From the cell containing the given text, extract its center point as (X, Y) coordinate. 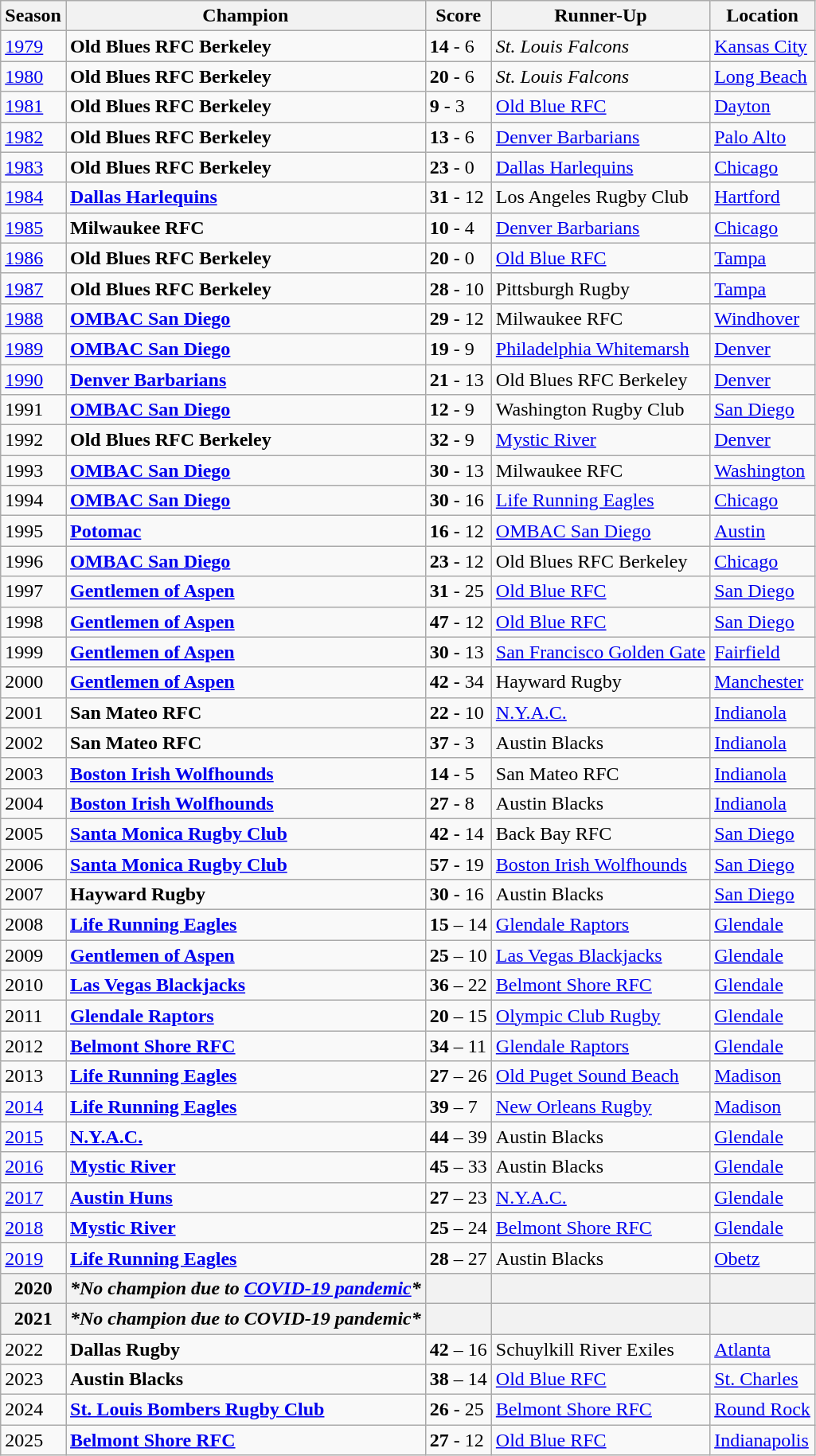
14 - 6 (459, 46)
44 – 39 (459, 1137)
1988 (33, 318)
2022 (33, 1349)
1995 (33, 531)
19 - 9 (459, 349)
15 – 14 (459, 925)
2020 (33, 1288)
37 - 3 (459, 743)
1991 (33, 410)
57 - 19 (459, 864)
47 - 12 (459, 622)
Manchester (763, 682)
14 - 5 (459, 773)
27 – 26 (459, 1076)
2017 (33, 1197)
25 – 10 (459, 955)
31 - 12 (459, 197)
9 - 3 (459, 107)
2019 (33, 1258)
Windhover (763, 318)
1981 (33, 107)
1990 (33, 380)
26 - 25 (459, 1410)
1985 (33, 228)
16 - 12 (459, 531)
23 - 12 (459, 561)
St. Charles (763, 1380)
2006 (33, 864)
2023 (33, 1380)
Round Rock (763, 1410)
Washington Rugby Club (600, 410)
2005 (33, 833)
1989 (33, 349)
2007 (33, 895)
2025 (33, 1440)
2002 (33, 743)
Hartford (763, 197)
38 – 14 (459, 1380)
28 - 10 (459, 288)
San Francisco Golden Gate (600, 652)
Score (459, 16)
2021 (33, 1318)
45 – 33 (459, 1167)
27 - 12 (459, 1440)
1980 (33, 76)
Old Puget Sound Beach (600, 1076)
2003 (33, 773)
Dayton (763, 107)
2015 (33, 1137)
Pittsburgh Rugby (600, 288)
39 – 7 (459, 1107)
2018 (33, 1228)
25 – 24 (459, 1228)
2008 (33, 925)
2013 (33, 1076)
Los Angeles Rugby Club (600, 197)
42 – 16 (459, 1349)
2012 (33, 1046)
2016 (33, 1167)
21 - 13 (459, 380)
Palo Alto (763, 137)
Potomac (245, 531)
20 - 0 (459, 258)
2004 (33, 803)
Location (763, 16)
2001 (33, 712)
Season (33, 16)
36 – 22 (459, 986)
1983 (33, 167)
20 – 15 (459, 1016)
22 - 10 (459, 712)
2011 (33, 1016)
27 - 8 (459, 803)
28 – 27 (459, 1258)
1984 (33, 197)
Schuylkill River Exiles (600, 1349)
29 - 12 (459, 318)
Atlanta (763, 1349)
Olympic Club Rugby (600, 1016)
12 - 9 (459, 410)
1986 (33, 258)
13 - 6 (459, 137)
1998 (33, 622)
Fairfield (763, 652)
Austin Huns (245, 1197)
1996 (33, 561)
Runner-Up (600, 16)
10 - 4 (459, 228)
Obetz (763, 1258)
42 - 34 (459, 682)
Washington (763, 470)
1994 (33, 501)
34 – 11 (459, 1046)
Austin (763, 531)
2009 (33, 955)
1979 (33, 46)
1982 (33, 137)
2014 (33, 1107)
1999 (33, 652)
2024 (33, 1410)
2000 (33, 682)
Indianapolis (763, 1440)
27 – 23 (459, 1197)
St. Louis Bombers Rugby Club (245, 1410)
Champion (245, 16)
Philadelphia Whitemarsh (600, 349)
42 - 14 (459, 833)
Kansas City (763, 46)
2010 (33, 986)
23 - 0 (459, 167)
New Orleans Rugby (600, 1107)
1997 (33, 591)
32 - 9 (459, 440)
1992 (33, 440)
Long Beach (763, 76)
1993 (33, 470)
Back Bay RFC (600, 833)
Dallas Rugby (245, 1349)
31 - 25 (459, 591)
20 - 6 (459, 76)
1987 (33, 288)
